Return the [X, Y] coordinate for the center point of the cell that contains the specified text.  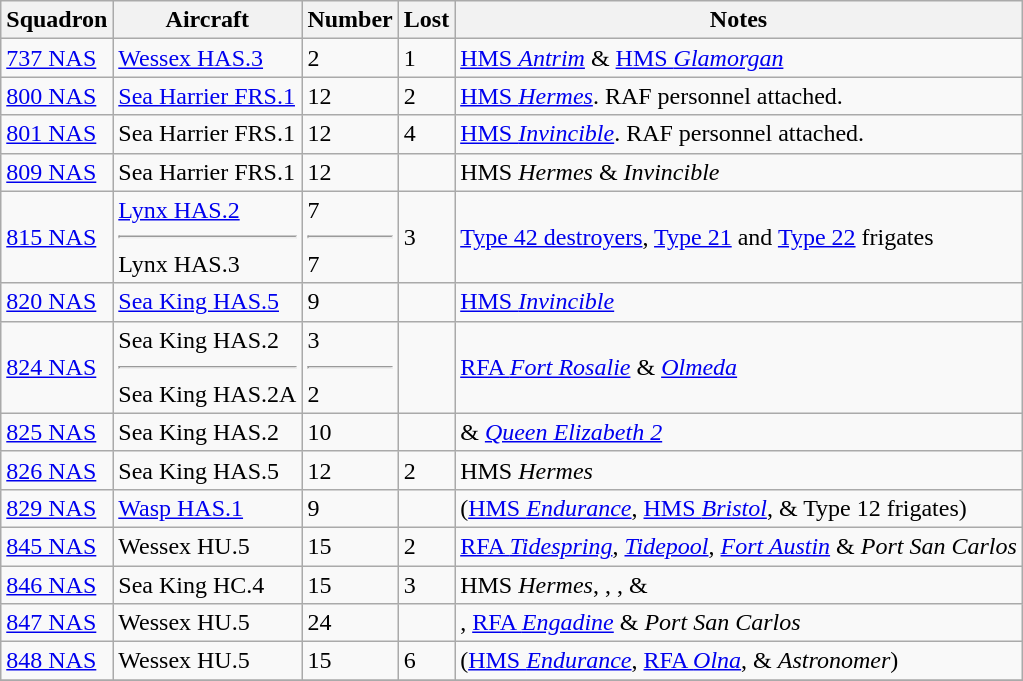
737 NAS [57, 58]
HMS Hermes & Invincible [739, 172]
(HMS Endurance, RFA Olna, & Astronomer) [739, 661]
820 NAS [57, 302]
Sea King HC.4 [208, 585]
Lost [426, 20]
829 NAS [57, 508]
809 NAS [57, 172]
, RFA Engadine & Port San Carlos [739, 623]
HMS Hermes. RAF personnel attached. [739, 96]
& Queen Elizabeth 2 [739, 432]
Sea King HAS.2 [208, 432]
801 NAS [57, 134]
RFA Tidespring, Tidepool, Fort Austin & Port San Carlos [739, 546]
6 [426, 661]
847 NAS [57, 623]
Sea King HAS.2Sea King HAS.2A [208, 367]
32 [350, 367]
825 NAS [57, 432]
HMS Invincible. RAF personnel attached. [739, 134]
848 NAS [57, 661]
Aircraft [208, 20]
4 [426, 134]
24 [350, 623]
Lynx HAS.2Lynx HAS.3 [208, 237]
(HMS Endurance, HMS Bristol, & Type 12 frigates) [739, 508]
HMS Hermes, , , & [739, 585]
Notes [739, 20]
Wessex HAS.3 [208, 58]
1 [426, 58]
826 NAS [57, 470]
Squadron [57, 20]
10 [350, 432]
800 NAS [57, 96]
824 NAS [57, 367]
HMS Hermes [739, 470]
77 [350, 237]
Type 42 destroyers, Type 21 and Type 22 frigates [739, 237]
Wasp HAS.1 [208, 508]
Number [350, 20]
815 NAS [57, 237]
845 NAS [57, 546]
HMS Invincible [739, 302]
RFA Fort Rosalie & Olmeda [739, 367]
846 NAS [57, 585]
HMS Antrim & HMS Glamorgan [739, 58]
